Return [x, y] of the center of cell containing provided text 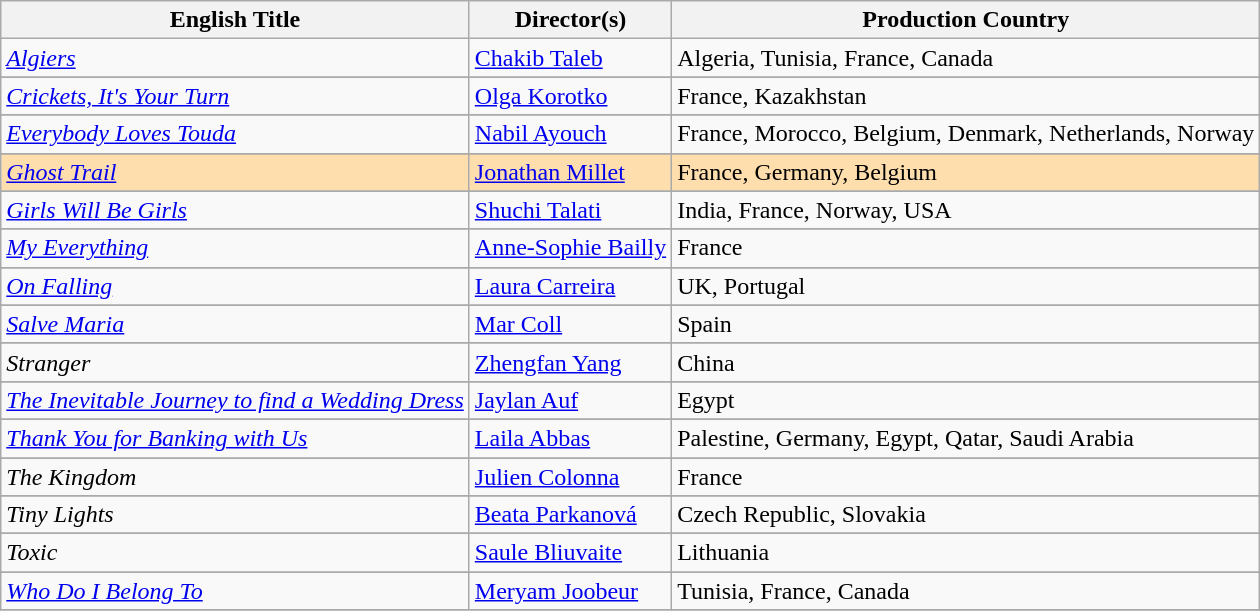
Tunisia, France, Canada [966, 591]
Olga Korotko [570, 96]
Beata Parkanová [570, 515]
Everybody Loves Touda [236, 134]
Lithuania [966, 553]
Meryam Joobeur [570, 591]
Julien Colonna [570, 477]
Laura Carreira [570, 286]
Czech Republic, Slovakia [966, 515]
Laila Abbas [570, 438]
France, Kazakhstan [966, 96]
Director(s) [570, 20]
India, France, Norway, USA [966, 210]
China [966, 362]
Jonathan Millet [570, 172]
The Kingdom [236, 477]
Shuchi Talati [570, 210]
Spain [966, 324]
Salve Maria [236, 324]
Anne-Sophie Bailly [570, 248]
Girls Will Be Girls [236, 210]
Crickets, It's Your Turn [236, 96]
Tiny Lights [236, 515]
Algeria, Tunisia, France, Canada [966, 58]
Algiers [236, 58]
On Falling [236, 286]
Who Do I Belong To [236, 591]
Production Country [966, 20]
Palestine, Germany, Egypt, Qatar, Saudi Arabia [966, 438]
My Everything [236, 248]
Thank You for Banking with Us [236, 438]
Nabil Ayouch [570, 134]
France, Morocco, Belgium, Denmark, Netherlands, Norway [966, 134]
English Title [236, 20]
The Inevitable Journey to find a Wedding Dress [236, 400]
Jaylan Auf [570, 400]
Zhengfan Yang [570, 362]
Saule Bliuvaite [570, 553]
France, Germany, Belgium [966, 172]
Chakib Taleb [570, 58]
Egypt [966, 400]
UK, Portugal [966, 286]
Toxic [236, 553]
Mar Coll [570, 324]
Stranger [236, 362]
Ghost Trail [236, 172]
